Provide the (x, y) coordinate of the cell's center where the given text is located.  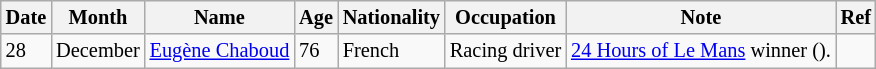
Racing driver (506, 51)
French (392, 51)
Eugène Chaboud (220, 51)
Age (316, 17)
Note (701, 17)
Date (26, 17)
28 (26, 51)
Month (98, 17)
76 (316, 51)
Name (220, 17)
Nationality (392, 17)
Occupation (506, 17)
24 Hours of Le Mans winner (). (701, 51)
December (98, 51)
Ref (856, 17)
